Pinpoint the cell where the given text exists, returning its (X, Y) midpoint coordinate. 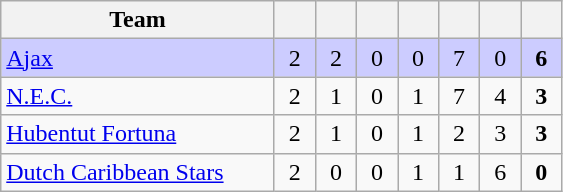
Ajax (138, 58)
Hubentut Fortuna (138, 134)
N.E.C. (138, 96)
Team (138, 20)
4 (500, 96)
Dutch Caribbean Stars (138, 172)
